Return the [x, y] coordinate for the center point of the cell that contains the specified text.  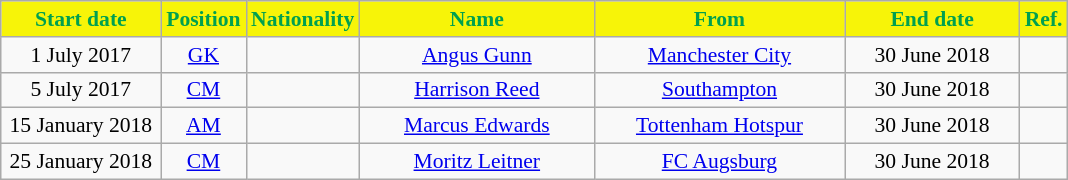
25 January 2018 [81, 162]
Moritz Leitner [476, 162]
Ref. [1044, 19]
End date [932, 19]
15 January 2018 [81, 126]
Nationality [302, 19]
Harrison Reed [476, 90]
GK [204, 55]
Position [204, 19]
AM [204, 126]
FC Augsburg [719, 162]
Angus Gunn [476, 55]
From [719, 19]
Name [476, 19]
Tottenham Hotspur [719, 126]
Manchester City [719, 55]
5 July 2017 [81, 90]
Start date [81, 19]
Marcus Edwards [476, 126]
1 July 2017 [81, 55]
Southampton [719, 90]
